Return the (x, y) coordinate for the center point of the cell that contains the specified text.  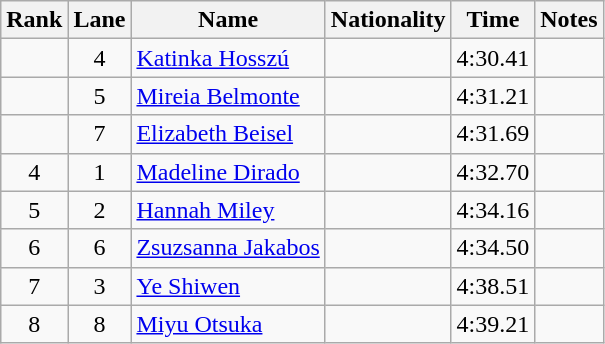
4:32.70 (493, 172)
Notes (569, 20)
3 (100, 286)
4:30.41 (493, 58)
Mireia Belmonte (228, 96)
Katinka Hosszú (228, 58)
Ye Shiwen (228, 286)
Hannah Miley (228, 210)
4:38.51 (493, 286)
Name (228, 20)
4:34.16 (493, 210)
Rank (34, 20)
Madeline Dirado (228, 172)
Lane (100, 20)
1 (100, 172)
2 (100, 210)
4:31.69 (493, 134)
Miyu Otsuka (228, 324)
Elizabeth Beisel (228, 134)
4:39.21 (493, 324)
Time (493, 20)
4:31.21 (493, 96)
Zsuzsanna Jakabos (228, 248)
4:34.50 (493, 248)
Nationality (388, 20)
